Capture the cell that displays the provided text and extract its [x, y] central coordinate. 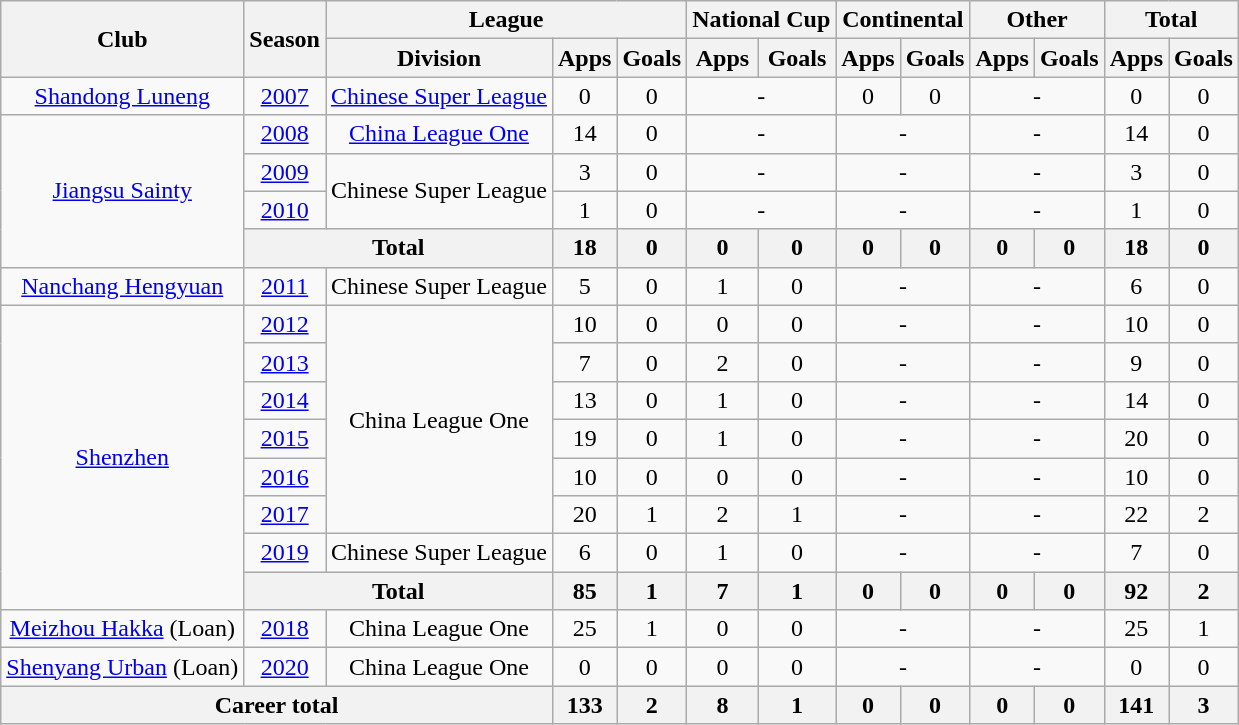
National Cup [762, 20]
Shenzhen [122, 457]
Other [1037, 20]
Nanchang Hengyuan [122, 286]
141 [1136, 705]
13 [584, 400]
2008 [285, 134]
2016 [285, 477]
8 [723, 705]
2018 [285, 629]
2015 [285, 438]
22 [1136, 515]
2012 [285, 324]
2020 [285, 667]
85 [584, 591]
Season [285, 39]
Division [440, 58]
19 [584, 438]
Shenyang Urban (Loan) [122, 667]
9 [1136, 362]
2017 [285, 515]
Shandong Luneng [122, 96]
92 [1136, 591]
2011 [285, 286]
2013 [285, 362]
2010 [285, 210]
2014 [285, 400]
League [506, 20]
5 [584, 286]
2019 [285, 553]
Jiangsu Sainty [122, 191]
2009 [285, 172]
Meizhou Hakka (Loan) [122, 629]
Continental [903, 20]
2007 [285, 96]
133 [584, 705]
Club [122, 39]
Career total [277, 705]
